Locate the cell with the specified text and output its (x, y) center coordinate. 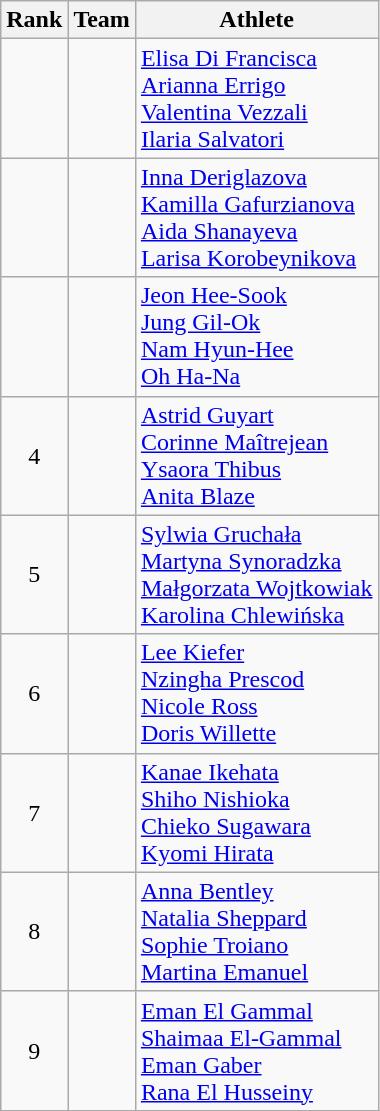
8 (34, 932)
Jeon Hee-SookJung Gil-OkNam Hyun-HeeOh Ha-Na (256, 336)
4 (34, 456)
Astrid GuyartCorinne MaîtrejeanYsaora ThibusAnita Blaze (256, 456)
Kanae IkehataShiho NishiokaChieko SugawaraKyomi Hirata (256, 812)
Elisa Di FranciscaArianna ErrigoValentina VezzaliIlaria Salvatori (256, 98)
Inna DeriglazovaKamilla GafurzianovaAida ShanayevaLarisa Korobeynikova (256, 218)
Eman El GammalShaimaa El-GammalEman GaberRana El Husseiny (256, 1050)
Sylwia GruchałaMartyna SynoradzkaMałgorzata WojtkowiakKarolina Chlewińska (256, 574)
Lee KieferNzingha PrescodNicole RossDoris Willette (256, 694)
Athlete (256, 20)
6 (34, 694)
5 (34, 574)
Rank (34, 20)
7 (34, 812)
Anna BentleyNatalia SheppardSophie TroianoMartina Emanuel (256, 932)
9 (34, 1050)
Team (102, 20)
